Extract the (x, y) coordinate from the center of the cell holding the provided text.  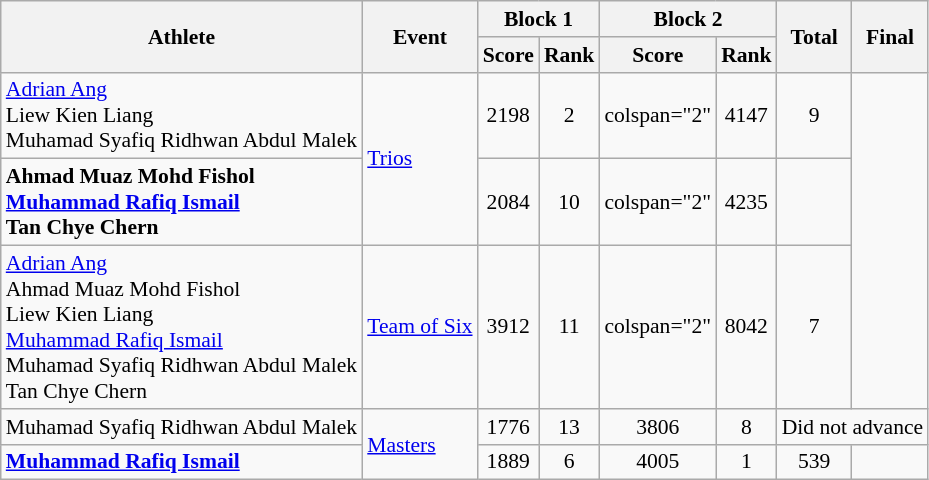
Muhammad Rafiq Ismail (182, 462)
1776 (508, 427)
Final (890, 36)
2 (570, 116)
Muhamad Syafiq Ridhwan Abdul Malek (182, 427)
Did not advance (853, 427)
4235 (746, 202)
539 (814, 462)
Trios (420, 158)
9 (814, 116)
Masters (420, 444)
13 (570, 427)
7 (814, 328)
Adrian AngLiew Kien LiangMuhamad Syafiq Ridhwan Abdul Malek (182, 116)
3806 (658, 427)
Team of Six (420, 328)
Athlete (182, 36)
8 (746, 427)
2084 (508, 202)
Event (420, 36)
1889 (508, 462)
6 (570, 462)
Adrian AngAhmad Muaz Mohd FisholLiew Kien LiangMuhammad Rafiq IsmailMuhamad Syafiq Ridhwan Abdul MalekTan Chye Chern (182, 328)
11 (570, 328)
8042 (746, 328)
Block 1 (539, 19)
Block 2 (688, 19)
10 (570, 202)
4005 (658, 462)
2198 (508, 116)
Total (814, 36)
Ahmad Muaz Mohd FisholMuhammad Rafiq IsmailTan Chye Chern (182, 202)
1 (746, 462)
3912 (508, 328)
4147 (746, 116)
